Return (x, y) of the center of cell containing provided text 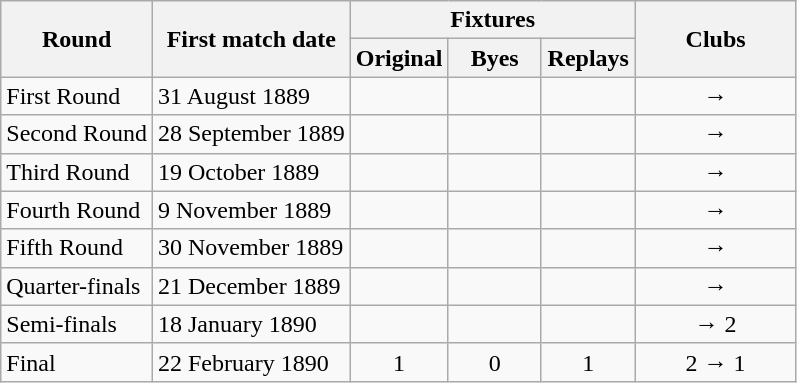
18 January 1890 (251, 324)
Clubs (716, 39)
21 December 1889 (251, 286)
9 November 1889 (251, 210)
19 October 1889 (251, 172)
Fixtures (492, 20)
Replays (588, 58)
28 September 1889 (251, 134)
31 August 1889 (251, 96)
First Round (77, 96)
Byes (495, 58)
Round (77, 39)
First match date (251, 39)
Original (399, 58)
Third Round (77, 172)
→ 2 (716, 324)
Fourth Round (77, 210)
0 (495, 362)
Quarter-finals (77, 286)
Semi-finals (77, 324)
2 → 1 (716, 362)
Final (77, 362)
30 November 1889 (251, 248)
22 February 1890 (251, 362)
Fifth Round (77, 248)
Second Round (77, 134)
